Determine the [X, Y] coordinate at the center of the cell enclosing the given text.  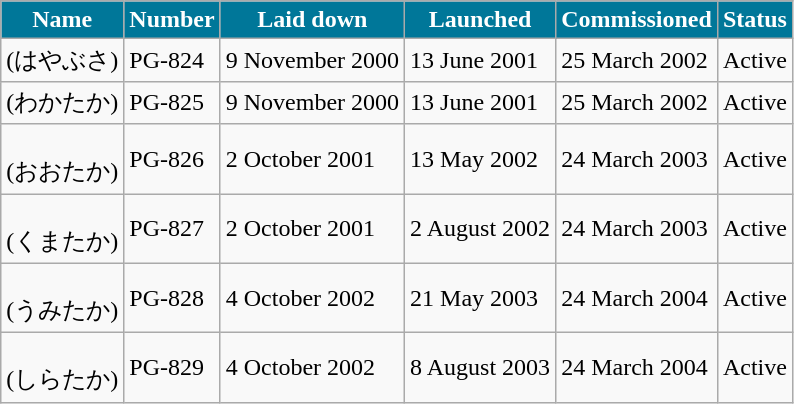
(わかたか) [62, 102]
PG-828 [172, 298]
21 May 2003 [480, 298]
(くまたか) [62, 229]
(おおたか) [62, 159]
Status [754, 20]
13 May 2002 [480, 159]
PG-829 [172, 368]
PG-826 [172, 159]
PG-824 [172, 60]
(はやぶさ) [62, 60]
Name [62, 20]
Laid down [312, 20]
Launched [480, 20]
PG-825 [172, 102]
8 August 2003 [480, 368]
Number [172, 20]
PG-827 [172, 229]
(うみたか) [62, 298]
(しらたか) [62, 368]
2 August 2002 [480, 229]
Commissioned [637, 20]
